Provide the (x, y) coordinate of the cell's center where the given text is located.  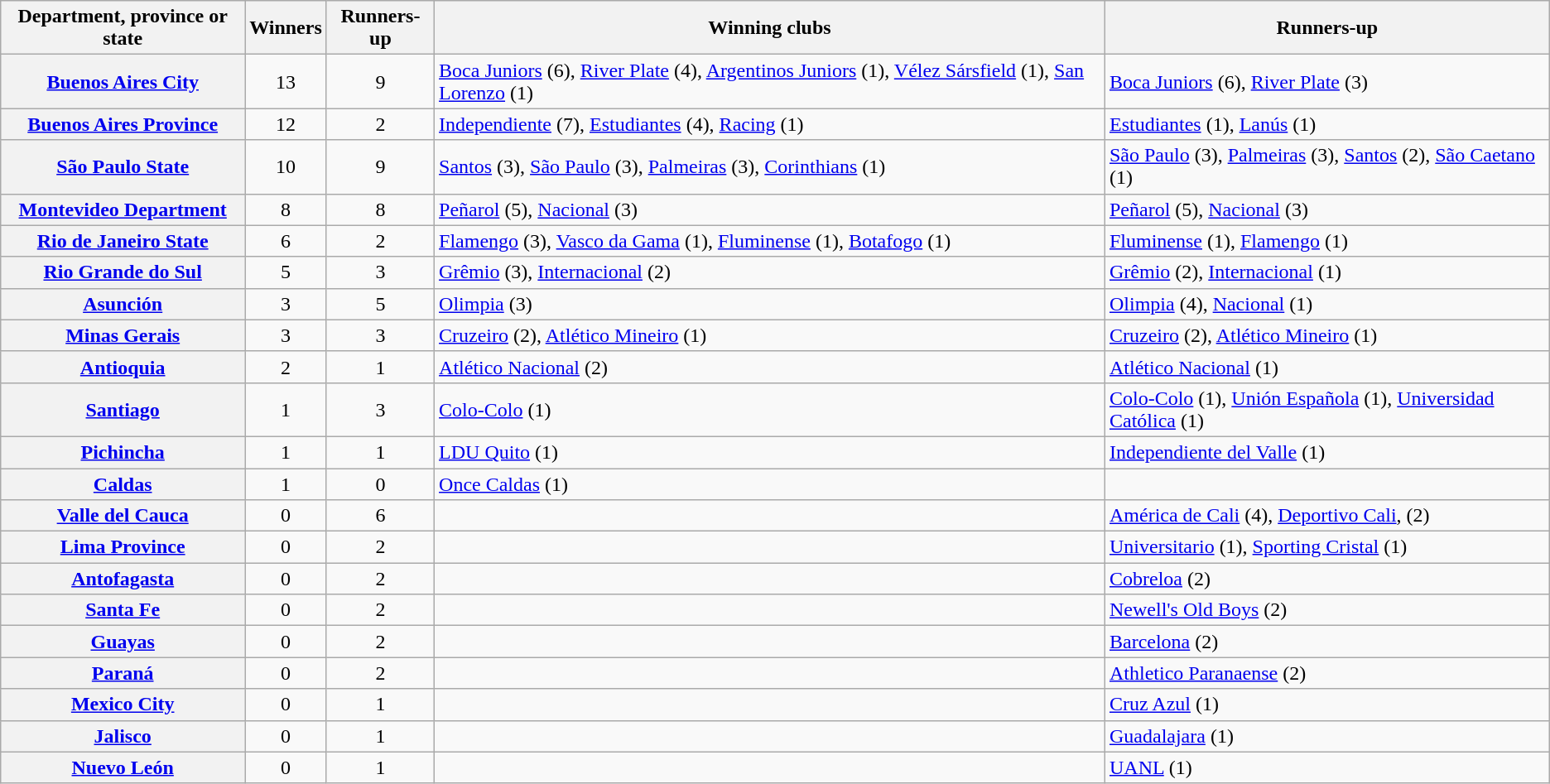
Minas Gerais (123, 335)
Once Caldas (1) (770, 484)
Estudiantes (1), Lanús (1) (1326, 124)
América de Cali (4), Deportivo Cali, (2) (1326, 516)
Rio Grande do Sul (123, 272)
Mexico City (123, 705)
Winning clubs (770, 28)
UANL (1) (1326, 767)
Lima Province (123, 547)
Rio de Janeiro State (123, 241)
Cruz Azul (1) (1326, 705)
LDU Quito (1) (770, 452)
São Paulo State (123, 167)
Guadalajara (1) (1326, 736)
Grêmio (2), Internacional (1) (1326, 272)
Colo-Colo (1) (770, 409)
Paraná (123, 673)
Valle del Cauca (123, 516)
São Paulo (3), Palmeiras (3), Santos (2), São Caetano (1) (1326, 167)
Buenos Aires Province (123, 124)
Department, province or state (123, 28)
Olimpia (4), Nacional (1) (1326, 304)
Nuevo León (123, 767)
Barcelona (2) (1326, 642)
Antofagasta (123, 579)
Cobreloa (2) (1326, 579)
Montevideo Department (123, 209)
Flamengo (3), Vasco da Gama (1), Fluminense (1), Botafogo (1) (770, 241)
13 (286, 81)
Jalisco (123, 736)
Winners (286, 28)
Olimpia (3) (770, 304)
Colo-Colo (1), Unión Española (1), Universidad Católica (1) (1326, 409)
Newell's Old Boys (2) (1326, 610)
Pichincha (123, 452)
Fluminense (1), Flamengo (1) (1326, 241)
Independiente (7), Estudiantes (4), Racing (1) (770, 124)
Atlético Nacional (2) (770, 367)
12 (286, 124)
Asunción (123, 304)
Athletico Paranaense (2) (1326, 673)
Guayas (123, 642)
10 (286, 167)
Santa Fe (123, 610)
Atlético Nacional (1) (1326, 367)
Grêmio (3), Internacional (2) (770, 272)
Antioquia (123, 367)
Universitario (1), Sporting Cristal (1) (1326, 547)
Independiente del Valle (1) (1326, 452)
Santos (3), São Paulo (3), Palmeiras (3), Corinthians (1) (770, 167)
Boca Juniors (6), River Plate (4), Argentinos Juniors (1), Vélez Sársfield (1), San Lorenzo (1) (770, 81)
Boca Juniors (6), River Plate (3) (1326, 81)
Santiago (123, 409)
Caldas (123, 484)
Buenos Aires City (123, 81)
